Extract the [X, Y] coordinate from the center of the cell holding the provided text.  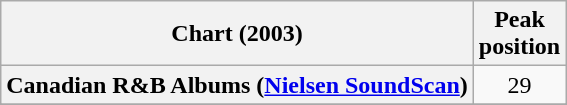
Chart (2003) [238, 34]
Peakposition [519, 34]
Canadian R&B Albums (Nielsen SoundScan) [238, 85]
29 [519, 85]
